Output the (x, y) coordinate of the center of the cell containing the given text.  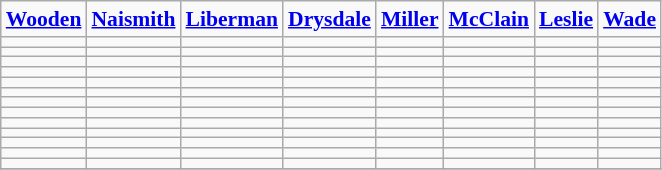
Drysdale (330, 19)
Liberman (232, 19)
Wade (630, 19)
Naismith (133, 19)
Leslie (566, 19)
Miller (410, 19)
Wooden (44, 19)
McClain (489, 19)
